Scan for the cell matching the given text and deliver its [x, y] coordinate at center. 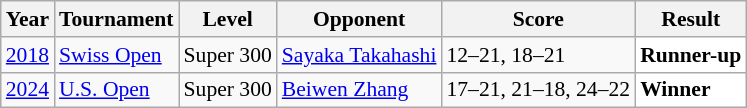
17–21, 21–18, 24–22 [538, 90]
Score [538, 19]
U.S. Open [116, 90]
Runner-up [690, 55]
Sayaka Takahashi [360, 55]
2024 [28, 90]
12–21, 18–21 [538, 55]
Level [228, 19]
Tournament [116, 19]
Winner [690, 90]
Result [690, 19]
Beiwen Zhang [360, 90]
Opponent [360, 19]
Swiss Open [116, 55]
Year [28, 19]
2018 [28, 55]
